Locate the cell with the specified text and output its (x, y) center coordinate. 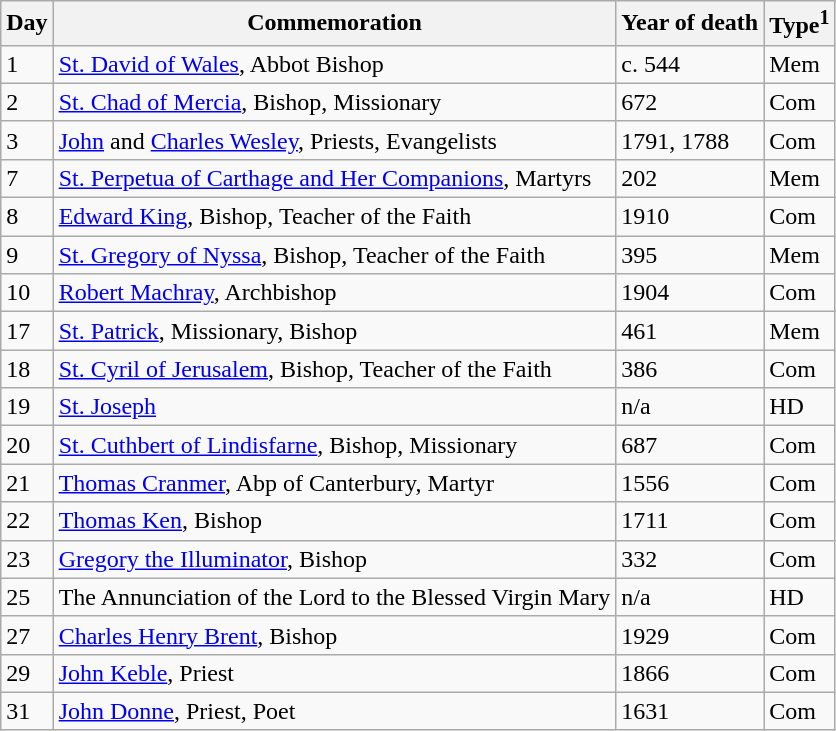
9 (27, 255)
3 (27, 140)
18 (27, 369)
St. Joseph (334, 407)
1791, 1788 (690, 140)
John Donne, Priest, Poet (334, 711)
Thomas Ken, Bishop (334, 521)
c. 544 (690, 64)
Charles Henry Brent, Bishop (334, 635)
2 (27, 102)
St. David of Wales, Abbot Bishop (334, 64)
202 (690, 178)
8 (27, 217)
461 (690, 331)
St. Chad of Mercia, Bishop, Missionary (334, 102)
1711 (690, 521)
687 (690, 445)
332 (690, 559)
386 (690, 369)
395 (690, 255)
21 (27, 483)
Commemoration (334, 24)
St. Gregory of Nyssa, Bishop, Teacher of the Faith (334, 255)
Year of death (690, 24)
The Annunciation of the Lord to the Blessed Virgin Mary (334, 597)
1556 (690, 483)
10 (27, 293)
St. Patrick, Missionary, Bishop (334, 331)
Edward King, Bishop, Teacher of the Faith (334, 217)
John Keble, Priest (334, 673)
Day (27, 24)
Gregory the Illuminator, Bishop (334, 559)
7 (27, 178)
John and Charles Wesley, Priests, Evangelists (334, 140)
Thomas Cranmer, Abp of Canterbury, Martyr (334, 483)
St. Cyril of Jerusalem, Bishop, Teacher of the Faith (334, 369)
St. Perpetua of Carthage and Her Companions, Martyrs (334, 178)
1631 (690, 711)
19 (27, 407)
1866 (690, 673)
1 (27, 64)
1910 (690, 217)
1929 (690, 635)
Type1 (800, 24)
Robert Machray, Archbishop (334, 293)
17 (27, 331)
St. Cuthbert of Lindisfarne, Bishop, Missionary (334, 445)
20 (27, 445)
27 (27, 635)
1904 (690, 293)
29 (27, 673)
23 (27, 559)
25 (27, 597)
22 (27, 521)
672 (690, 102)
31 (27, 711)
